For the text-containing cell, return its midpoint in [x, y] coordinate format. 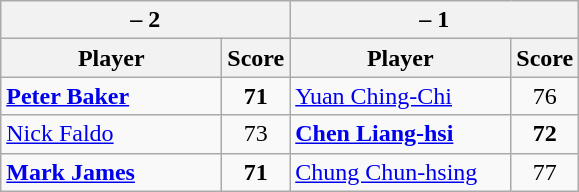
72 [545, 134]
– 1 [434, 20]
– 2 [146, 20]
Chen Liang-hsi [400, 134]
73 [256, 134]
Yuan Ching-Chi [400, 96]
77 [545, 172]
Peter Baker [112, 96]
76 [545, 96]
Nick Faldo [112, 134]
Chung Chun-hsing [400, 172]
Mark James [112, 172]
